Output the (X, Y) coordinate of the center of the cell containing the given text.  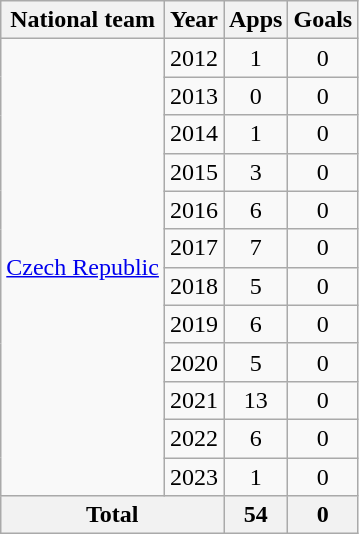
2017 (194, 248)
2022 (194, 438)
Goals (323, 20)
7 (256, 248)
13 (256, 400)
2012 (194, 58)
2018 (194, 286)
2013 (194, 96)
National team (83, 20)
2016 (194, 210)
2023 (194, 477)
2015 (194, 172)
Apps (256, 20)
2020 (194, 362)
Czech Republic (83, 268)
2019 (194, 324)
Total (112, 515)
2021 (194, 400)
54 (256, 515)
3 (256, 172)
Year (194, 20)
2014 (194, 134)
